Identify which cell holds the provided text, then report its [X, Y] central coordinate. 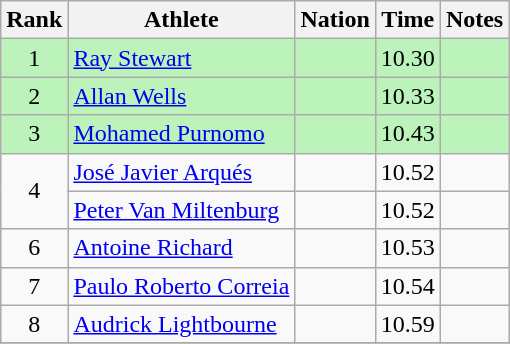
7 [34, 286]
Nation [335, 20]
10.33 [408, 96]
Allan Wells [182, 96]
4 [34, 191]
6 [34, 248]
8 [34, 324]
Rank [34, 20]
10.30 [408, 58]
Ray Stewart [182, 58]
1 [34, 58]
José Javier Arqués [182, 172]
10.43 [408, 134]
3 [34, 134]
2 [34, 96]
Audrick Lightbourne [182, 324]
Athlete [182, 20]
Notes [474, 20]
Antoine Richard [182, 248]
Time [408, 20]
10.59 [408, 324]
10.54 [408, 286]
Mohamed Purnomo [182, 134]
Peter Van Miltenburg [182, 210]
10.53 [408, 248]
Paulo Roberto Correia [182, 286]
